Find where the given text appears and provide that cell's center as (X, Y) coordinate. 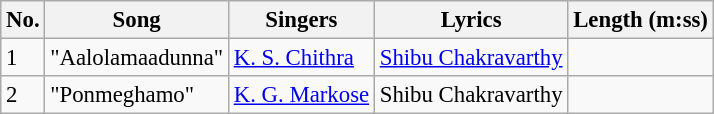
K. G. Markose (301, 95)
K. S. Chithra (301, 58)
"Aalolamaadunna" (137, 58)
No. (23, 20)
Singers (301, 20)
"Ponmeghamo" (137, 95)
2 (23, 95)
1 (23, 58)
Length (m:ss) (640, 20)
Song (137, 20)
Lyrics (470, 20)
